Scan for the cell matching the given text and deliver its (x, y) coordinate at center. 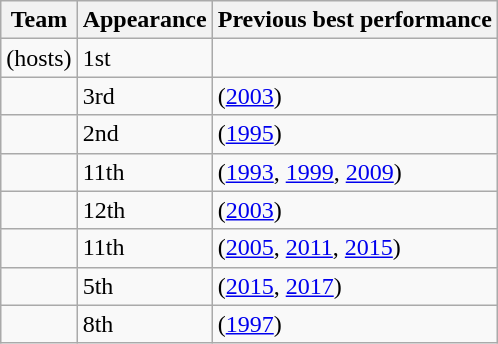
(1997) (354, 324)
1st (144, 58)
(hosts) (39, 58)
(2015, 2017) (354, 286)
(1995) (354, 134)
Team (39, 20)
Previous best performance (354, 20)
Appearance (144, 20)
(1993, 1999, 2009) (354, 172)
(2005, 2011, 2015) (354, 248)
8th (144, 324)
5th (144, 286)
2nd (144, 134)
3rd (144, 96)
12th (144, 210)
